Find where the given text appears and provide that cell's center as (x, y) coordinate. 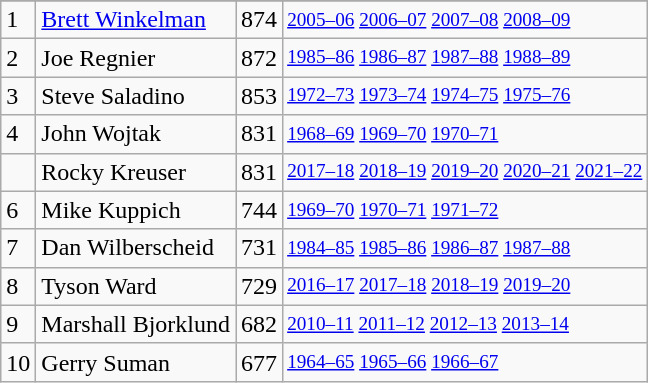
729 (260, 286)
1985–86 1986–87 1987–88 1988–89 (465, 58)
872 (260, 58)
744 (260, 210)
Rocky Kreuser (136, 172)
677 (260, 362)
682 (260, 324)
1964–65 1965–66 1966–67 (465, 362)
2016–17 2017–18 2018–19 2019–20 (465, 286)
9 (18, 324)
7 (18, 248)
10 (18, 362)
1969–70 1970–71 1971–72 (465, 210)
2010–11 2011–12 2012–13 2013–14 (465, 324)
1968–69 1969–70 1970–71 (465, 134)
Gerry Suman (136, 362)
1972–73 1973–74 1974–75 1975–76 (465, 96)
Brett Winkelman (136, 20)
731 (260, 248)
Marshall Bjorklund (136, 324)
John Wojtak (136, 134)
Steve Saladino (136, 96)
1984–85 1985–86 1986–87 1987–88 (465, 248)
1 (18, 20)
2 (18, 58)
853 (260, 96)
Joe Regnier (136, 58)
874 (260, 20)
Tyson Ward (136, 286)
3 (18, 96)
4 (18, 134)
6 (18, 210)
2005–06 2006–07 2007–08 2008–09 (465, 20)
8 (18, 286)
Mike Kuppich (136, 210)
2017–18 2018–19 2019–20 2020–21 2021–22 (465, 172)
Dan Wilberscheid (136, 248)
